Extract the [x, y] coordinate from the center of the cell holding the provided text.  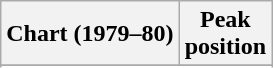
Chart (1979–80) [90, 34]
Peakposition [225, 34]
